Output the [X, Y] coordinate of the center of the cell containing the given text.  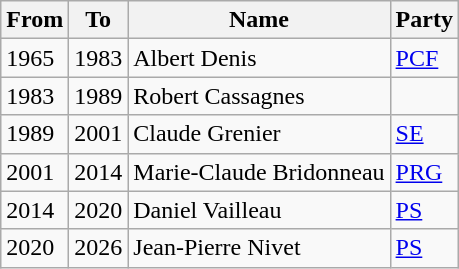
2026 [98, 248]
From [35, 20]
Albert Denis [259, 58]
SE [424, 134]
1965 [35, 58]
Robert Cassagnes [259, 96]
Daniel Vailleau [259, 210]
Party [424, 20]
Claude Grenier [259, 134]
Name [259, 20]
Marie-Claude Bridonneau [259, 172]
PRG [424, 172]
PCF [424, 58]
To [98, 20]
Jean-Pierre Nivet [259, 248]
